Return the (X, Y) coordinate for the center point of the cell that contains the specified text.  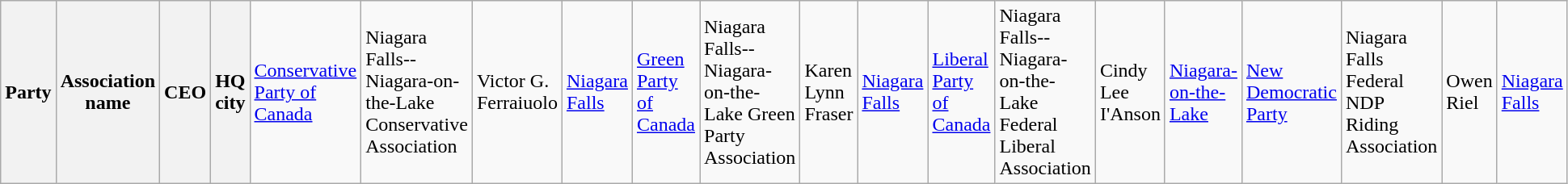
Association name (107, 92)
Owen Riel (1469, 92)
Karen Lynn Fraser (829, 92)
Liberal Party of Canada (962, 92)
Niagara Falls--Niagara-on-the-Lake Federal Liberal Association (1045, 92)
Niagara-on-the-Lake (1203, 92)
CEO (186, 92)
Niagara Falls--Niagara-on-the-Lake Conservative Association (417, 92)
Victor G. Ferraiuolo (517, 92)
Conservative Party of Canada (306, 92)
HQ city (230, 92)
Party (28, 92)
Cindy Lee I'Anson (1130, 92)
Niagara Falls Federal NDP Riding Association (1391, 92)
New Democratic Party (1292, 92)
Niagara Falls--Niagara-on-the-Lake Green Party Association (750, 92)
Green Party of Canada (666, 92)
